Output the [X, Y] coordinate of the center of the cell containing the given text.  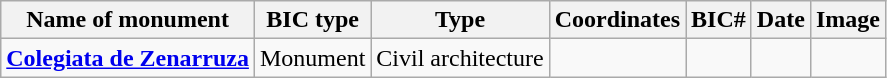
BIC type [312, 20]
BIC# [719, 20]
Coordinates [617, 20]
Name of monument [128, 20]
Image [848, 20]
Type [460, 20]
Date [780, 20]
Monument [312, 58]
Civil architecture [460, 58]
Colegiata de Zenarruza [128, 58]
